From the cell containing the given text, extract its center point as (X, Y) coordinate. 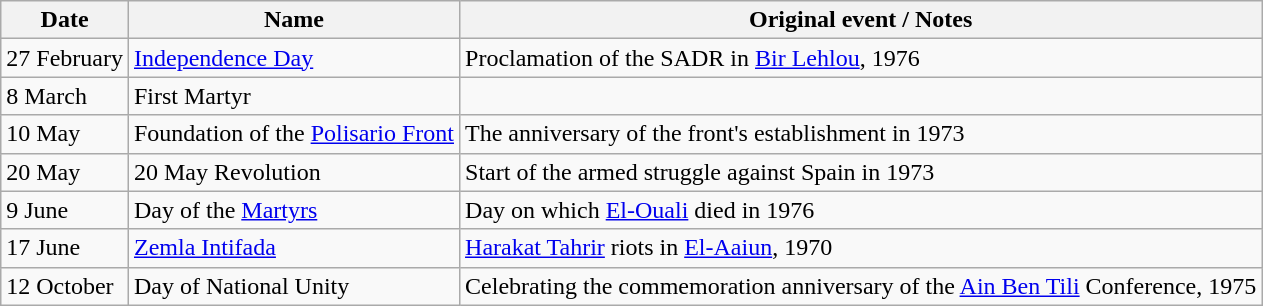
Original event / Notes (861, 20)
17 June (65, 248)
First Martyr (294, 96)
Foundation of the Polisario Front (294, 134)
27 February (65, 58)
10 May (65, 134)
20 May Revolution (294, 172)
Day of National Unity (294, 286)
The anniversary of the front's establishment in 1973 (861, 134)
Day of the Martyrs (294, 210)
12 October (65, 286)
Harakat Tahrir riots in El-Aaiun, 1970 (861, 248)
Date (65, 20)
Proclamation of the SADR in Bir Lehlou, 1976 (861, 58)
Day on which El-Ouali died in 1976 (861, 210)
20 May (65, 172)
Start of the armed struggle against Spain in 1973 (861, 172)
Celebrating the commemoration anniversary of the Ain Ben Tili Conference, 1975 (861, 286)
Name (294, 20)
Independence Day (294, 58)
8 March (65, 96)
9 June (65, 210)
Zemla Intifada (294, 248)
